Locate the cell with the specified text and output its [x, y] center coordinate. 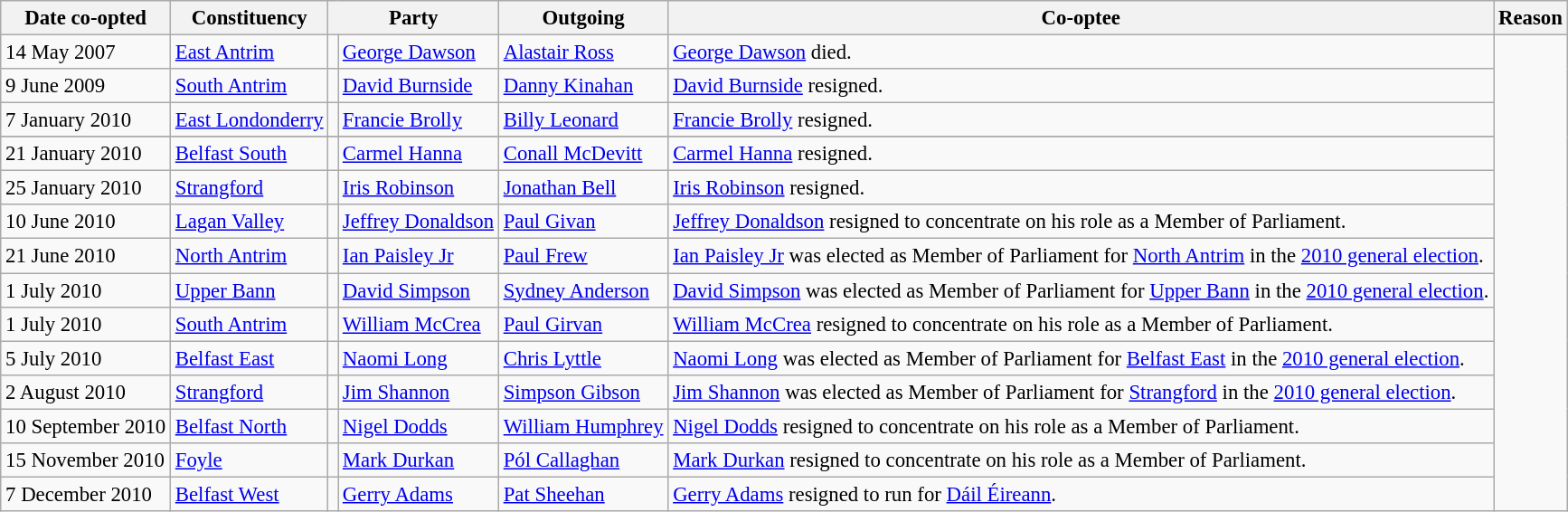
2 August 2010 [86, 392]
Party [413, 18]
East Antrim [250, 52]
21 January 2010 [86, 154]
David Simpson [419, 290]
Francie Brolly [419, 120]
David Burnside [419, 86]
Paul Givan [582, 222]
Conall McDevitt [582, 154]
Co-optee [1082, 18]
Carmel Hanna resigned. [1082, 154]
21 June 2010 [86, 256]
Nigel Dodds resigned to concentrate on his role as a Member of Parliament. [1082, 426]
Nigel Dodds [419, 426]
Chris Lyttle [582, 358]
Billy Leonard [582, 120]
Gerry Adams [419, 494]
George Dawson [419, 52]
Alastair Ross [582, 52]
Date co-opted [86, 18]
Ian Paisley Jr was elected as Member of Parliament for North Antrim in the 2010 general election. [1082, 256]
Pat Sheehan [582, 494]
Pól Callaghan [582, 460]
Gerry Adams resigned to run for Dáil Éireann. [1082, 494]
Jonathan Bell [582, 188]
Belfast West [250, 494]
10 September 2010 [86, 426]
Naomi Long was elected as Member of Parliament for Belfast East in the 2010 general election. [1082, 358]
George Dawson died. [1082, 52]
William McCrea resigned to concentrate on his role as a Member of Parliament. [1082, 324]
Sydney Anderson [582, 290]
Jim Shannon [419, 392]
Belfast North [250, 426]
Belfast East [250, 358]
Mark Durkan [419, 460]
Carmel Hanna [419, 154]
7 December 2010 [86, 494]
Reason [1530, 18]
Outgoing [582, 18]
Jim Shannon was elected as Member of Parliament for Strangford in the 2010 general election. [1082, 392]
15 November 2010 [86, 460]
Constituency [250, 18]
Iris Robinson [419, 188]
Upper Bann [250, 290]
14 May 2007 [86, 52]
Ian Paisley Jr [419, 256]
Lagan Valley [250, 222]
Danny Kinahan [582, 86]
Francie Brolly resigned. [1082, 120]
Belfast South [250, 154]
David Burnside resigned. [1082, 86]
East Londonderry [250, 120]
9 June 2009 [86, 86]
Mark Durkan resigned to concentrate on his role as a Member of Parliament. [1082, 460]
William McCrea [419, 324]
10 June 2010 [86, 222]
Jeffrey Donaldson [419, 222]
North Antrim [250, 256]
Naomi Long [419, 358]
Paul Frew [582, 256]
Paul Girvan [582, 324]
David Simpson was elected as Member of Parliament for Upper Bann in the 2010 general election. [1082, 290]
Jeffrey Donaldson resigned to concentrate on his role as a Member of Parliament. [1082, 222]
Foyle [250, 460]
25 January 2010 [86, 188]
5 July 2010 [86, 358]
Iris Robinson resigned. [1082, 188]
7 January 2010 [86, 120]
William Humphrey [582, 426]
Simpson Gibson [582, 392]
